Provide the [X, Y] coordinate of the cell's center where the given text is located.  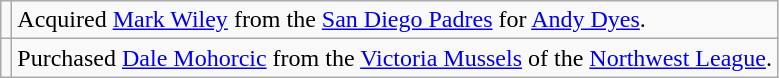
Purchased Dale Mohorcic from the Victoria Mussels of the Northwest League. [395, 58]
Acquired Mark Wiley from the San Diego Padres for Andy Dyes. [395, 20]
